Return [x, y] of the center of cell containing provided text 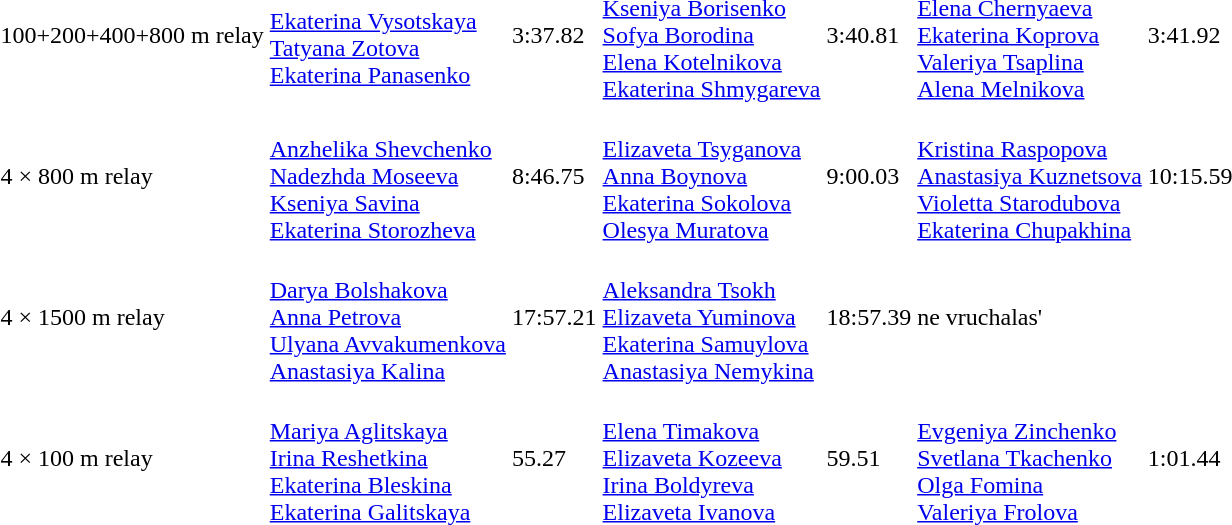
ne vruchalas' [1030, 317]
Kristina Raspopova Anastasiya Kuznetsova Violetta Starodubova Ekaterina Chupakhina [1030, 176]
17:57.21 [554, 317]
8:46.75 [554, 176]
18:57.39 [869, 317]
Darya Bolshakova Anna Petrova Ulyana Avvakumenkova Anastasiya Kalina [388, 317]
Elizaveta Tsyganova Anna Boynova Ekaterina Sokolova Olesya Muratova [712, 176]
9:00.03 [869, 176]
Anzhelika Shevchenko Nadezhda Moseeva Kseniya Savina Ekaterina Storozheva [388, 176]
Aleksandra Tsokh Elizaveta Yuminova Ekaterina Samuylova Anastasiya Nemykina [712, 317]
